Capture the cell that displays the provided text and extract its (x, y) central coordinate. 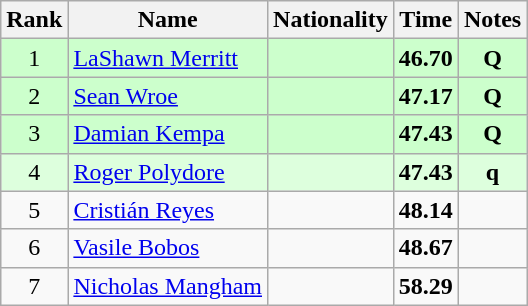
Roger Polydore (168, 172)
3 (34, 134)
46.70 (426, 58)
Vasile Bobos (168, 248)
Time (426, 20)
2 (34, 96)
LaShawn Merritt (168, 58)
Notes (492, 20)
Nicholas Mangham (168, 286)
6 (34, 248)
47.17 (426, 96)
Damian Kempa (168, 134)
Nationality (331, 20)
4 (34, 172)
48.14 (426, 210)
Rank (34, 20)
58.29 (426, 286)
q (492, 172)
Name (168, 20)
1 (34, 58)
48.67 (426, 248)
7 (34, 286)
Sean Wroe (168, 96)
Cristián Reyes (168, 210)
5 (34, 210)
